Return [X, Y] of the center of cell containing provided text 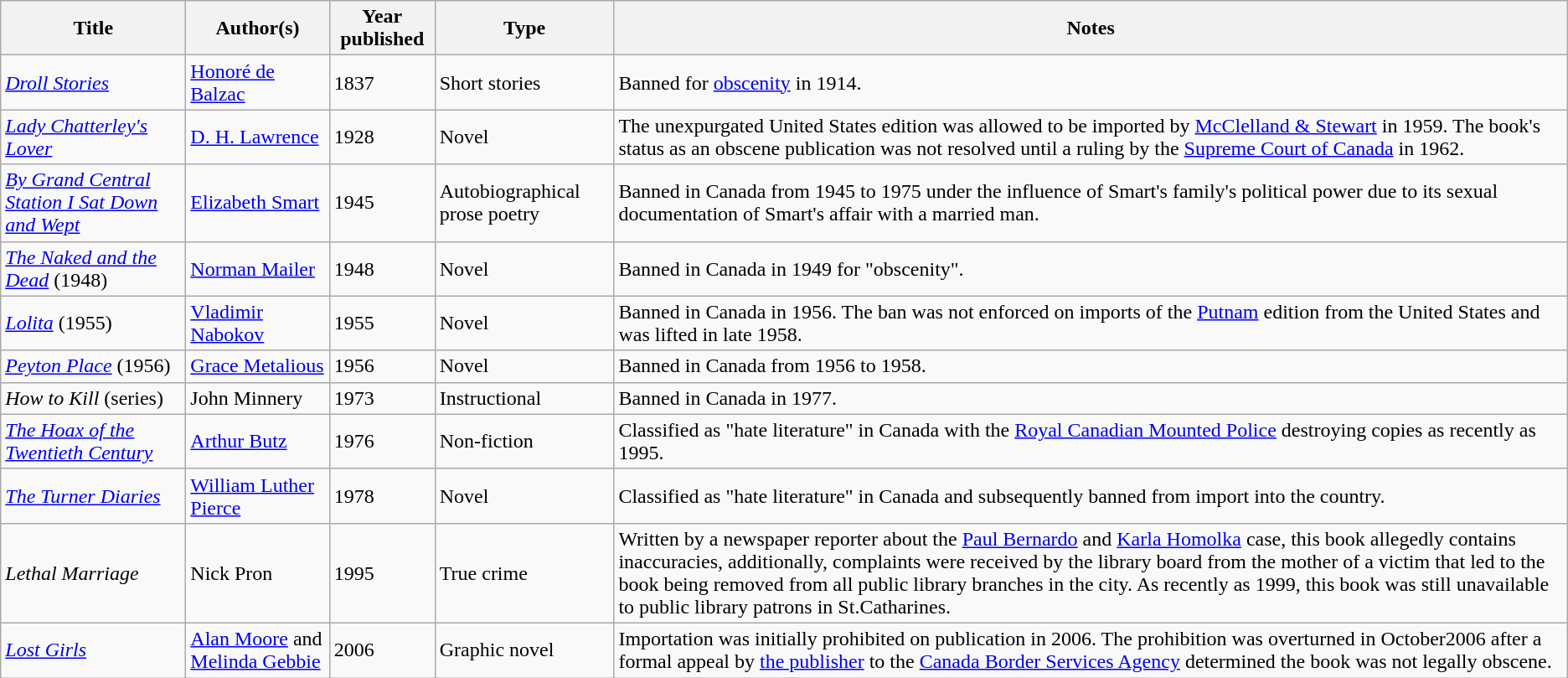
Vladimir Nabokov [258, 323]
Arthur Butz [258, 441]
Lost Girls [94, 650]
Autobiographical prose poetry [524, 203]
Type [524, 28]
Banned in Canada in 1956. The ban was not enforced on imports of the Putnam edition from the United States and was lifted in late 1958. [1091, 323]
1976 [382, 441]
Instructional [524, 398]
How to Kill (series) [94, 398]
Lolita (1955) [94, 323]
Notes [1091, 28]
1948 [382, 268]
Banned for obscenity in 1914. [1091, 82]
Classified as "hate literature" in Canada and subsequently banned from import into the country. [1091, 496]
1956 [382, 366]
Short stories [524, 82]
Classified as "hate literature" in Canada with the Royal Canadian Mounted Police destroying copies as recently as 1995. [1091, 441]
Droll Stories [94, 82]
1973 [382, 398]
1945 [382, 203]
The Turner Diaries [94, 496]
True crime [524, 573]
Lethal Marriage [94, 573]
D. H. Lawrence [258, 137]
Lady Chatterley's Lover [94, 137]
1978 [382, 496]
1955 [382, 323]
Title [94, 28]
Banned in Canada in 1949 for "obscenity". [1091, 268]
Elizabeth Smart [258, 203]
1995 [382, 573]
Norman Mailer [258, 268]
Year published [382, 28]
The Naked and the Dead (1948) [94, 268]
Author(s) [258, 28]
Nick Pron [258, 573]
John Minnery [258, 398]
Non-fiction [524, 441]
By Grand Central Station I Sat Down and Wept [94, 203]
Grace Metalious [258, 366]
Alan Moore and Melinda Gebbie [258, 650]
2006 [382, 650]
Graphic novel [524, 650]
William Luther Pierce [258, 496]
1837 [382, 82]
Peyton Place (1956) [94, 366]
Banned in Canada in 1977. [1091, 398]
The Hoax of the Twentieth Century [94, 441]
Honoré de Balzac [258, 82]
1928 [382, 137]
Banned in Canada from 1956 to 1958. [1091, 366]
